Locate the cell with the specified text and output its [X, Y] center coordinate. 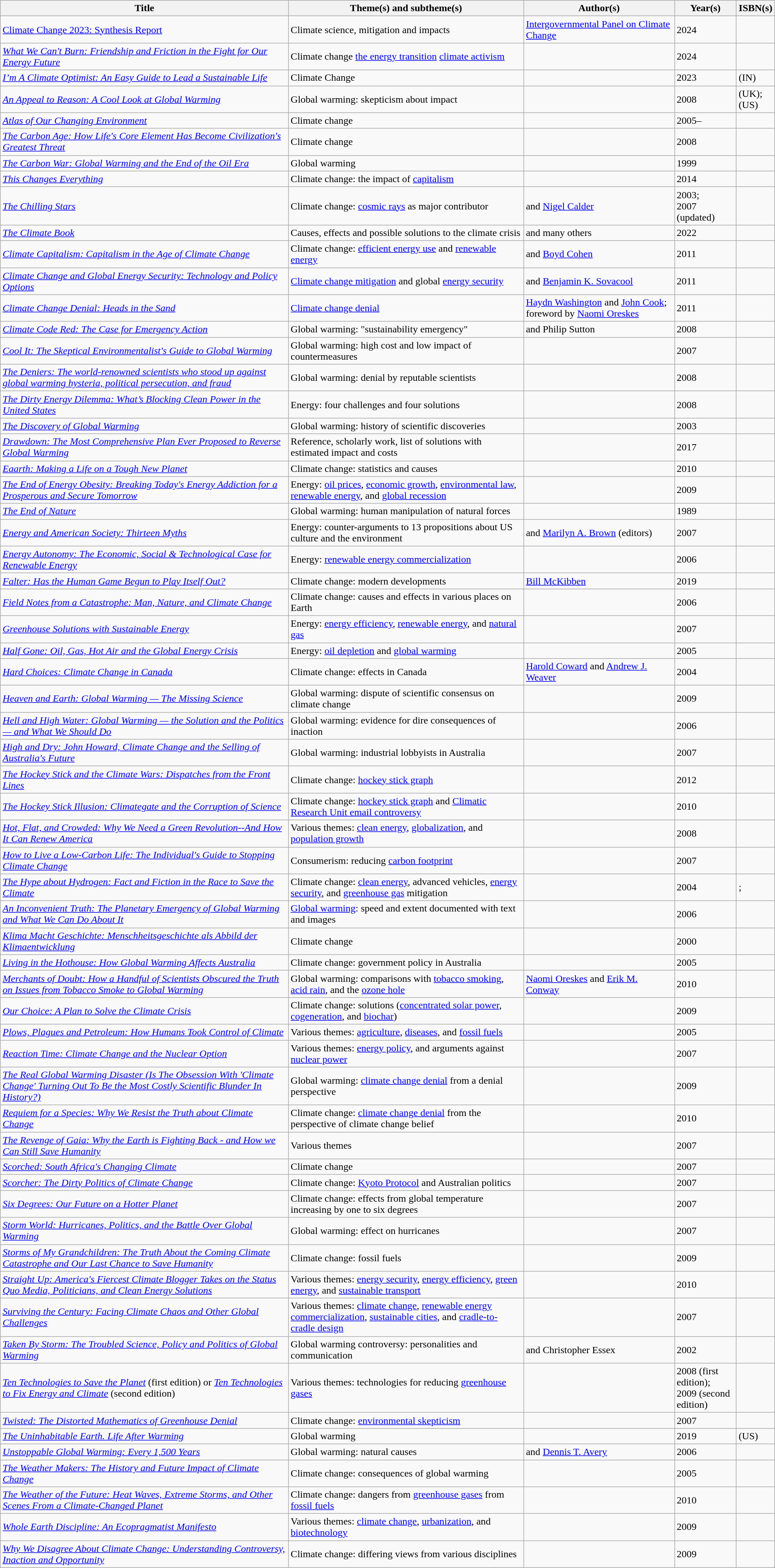
Climate Change and Global Energy Security: Technology and Policy Options [144, 281]
The Uninhabitable Earth. Life After Warming [144, 1436]
What We Can't Burn: Friendship and Friction in the Fight for Our Energy Future [144, 56]
2003; 2007 (updated) [705, 206]
Energy: oil depletion and global warming [406, 650]
Various themes: technologies for reducing greenhouse gases [406, 1388]
Climate change: cosmic rays as major contributor [406, 206]
Bill McKibben [599, 581]
Global warming: comparisons with tobacco smoking, acid rain, and the ozone hole [406, 984]
Climate change: effects in Canada [406, 672]
Climate change the energy transition climate activism [406, 56]
Energy: counter-arguments to 13 propositions about US culture and the environment [406, 532]
The End of Energy Obesity: Breaking Today's Energy Addiction for a Prosperous and Secure Tomorrow [144, 490]
Climate change: efficient energy use and renewable energy [406, 254]
Global warming: evidence for dire consequences of inaction [406, 726]
and many others [599, 233]
Field Notes from a Catastrophe: Man, Nature, and Climate Change [144, 602]
Our Choice: A Plan to Solve the Climate Crisis [144, 1011]
Climate change: government policy in Australia [406, 962]
Climate change: hockey stick graph and Climatic Research Unit email controversy [406, 806]
Six Degrees: Our Future on a Hotter Planet [144, 1204]
2008 (first edition); 2009 (second edition) [705, 1388]
The Carbon War: Global Warming and the End of the Oil Era [144, 163]
Climate change: fossil fuels [406, 1258]
The Revenge of Gaia: Why the Earth is Fighting Back - and How we Can Still Save Humanity [144, 1146]
Straight Up: America's Fiercest Climate Blogger Takes on the Status Quo Media, Politicians, and Clean Energy Solutions [144, 1285]
Climate Change 2023: Synthesis Report [144, 30]
(UK); (US) [756, 99]
The Climate Book [144, 233]
Various themes: energy security, energy efficiency, green energy, and sustainable transport [406, 1285]
Energy and American Society: Thirteen Myths [144, 532]
Unstoppable Global Warming: Every 1,500 Years [144, 1452]
1989 [705, 511]
I’m A Climate Optimist: An Easy Guide to Lead a Sustainable Life [144, 78]
2017 [705, 447]
(IN) [756, 78]
The Weather of the Future: Heat Waves, Extreme Storms, and Other Scenes From a Climate-Changed Planet [144, 1500]
Climate change: climate change denial from the perspective of climate change belief [406, 1118]
Hot, Flat, and Crowded: Why We Need a Green Revolution--And How It Can Renew America [144, 834]
Climate science, mitigation and impacts [406, 30]
and Benjamin K. Sovacool [599, 281]
Reference, scholarly work, list of solutions with estimated impact and costs [406, 447]
Climate change: differing views from various disciplines [406, 1554]
Drawdown: The Most Comprehensive Plan Ever Proposed to Reverse Global Warming [144, 447]
Various themes: climate change, renewable energy commercialization, sustainable cities, and cradle-to-cradle design [406, 1317]
and Boyd Cohen [599, 254]
2023 [705, 78]
Global warming: denial by reputable scientists [406, 378]
Energy: oil prices, economic growth, environmental law, renewable energy, and global recession [406, 490]
Heaven and Earth: Global Warming — The Missing Science [144, 699]
and Marilyn A. Brown (editors) [599, 532]
2022 [705, 233]
Falter: Has the Human Game Begun to Play Itself Out? [144, 581]
The End of Nature [144, 511]
Plows, Plagues and Petroleum: How Humans Took Control of Climate [144, 1032]
How to Live a Low-Carbon Life: The Individual's Guide to Stopping Climate Change [144, 860]
Climate change denial [406, 308]
Global warming: effect on hurricanes [406, 1231]
Title [144, 8]
The Carbon Age: How Life's Core Element Has Become Civilization's Greatest Threat [144, 142]
An Inconvenient Truth: The Planetary Emergency of Global Warming and What We Can Do About It [144, 914]
ISBN(s) [756, 8]
Climate change: statistics and causes [406, 469]
Energy: four challenges and four solutions [406, 405]
Harold Coward and Andrew J. Weaver [599, 672]
Theme(s) and subtheme(s) [406, 8]
Global warming: industrial lobbyists in Australia [406, 753]
The Hockey Stick Illusion: Climategate and the Corruption of Science [144, 806]
The Dirty Energy Dilemma: What’s Blocking Clean Power in the United States [144, 405]
Global warming: high cost and low impact of countermeasures [406, 351]
Hell and High Water: Global Warming — the Solution and the Politics — and What We Should Do [144, 726]
Climate change: environmental skepticism [406, 1420]
Scorched: South Africa's Changing Climate [144, 1167]
Various themes: clean energy, globalization, and population growth [406, 834]
Storms of My Grandchildren: The Truth About the Coming Climate Catastrophe and Our Last Chance to Save Humanity [144, 1258]
Requiem for a Species: Why We Resist the Truth about Climate Change [144, 1118]
Various themes [406, 1146]
Year(s) [705, 8]
High and Dry: John Howard, Climate Change and the Selling of Australia's Future [144, 753]
and Nigel Calder [599, 206]
2005– [705, 120]
Scorcher: The Dirty Politics of Climate Change [144, 1183]
(US) [756, 1436]
Half Gone: Oil, Gas, Hot Air and the Global Energy Crisis [144, 650]
Climate change: hockey stick graph [406, 780]
Climate change: solutions (concentrated solar power, cogeneration, and biochar) [406, 1011]
Why We Disagree About Climate Change: Understanding Controversy, Inaction and Opportunity [144, 1554]
Klima Macht Geschichte: Menschheitsgeschichte als Abbild der Klimaentwicklung [144, 941]
The Hype about Hydrogen: Fact and Fiction in the Race to Save the Climate [144, 887]
Climate Change Denial: Heads in the Sand [144, 308]
Intergovernmental Panel on Climate Change [599, 30]
Greenhouse Solutions with Sustainable Energy [144, 629]
Whole Earth Discipline: An Ecopragmatist Manifesto [144, 1527]
This Changes Everything [144, 179]
Global warming: skepticism about impact [406, 99]
Twisted: The Distorted Mathematics of Greenhouse Denial [144, 1420]
2012 [705, 780]
The Hockey Stick and the Climate Wars: Dispatches from the Front Lines [144, 780]
Merchants of Doubt: How a Handful of Scientists Obscured the Truth on Issues from Tobacco Smoke to Global Warming [144, 984]
Living in the Hothouse: How Global Warming Affects Australia [144, 962]
The Chilling Stars [144, 206]
The Discovery of Global Warming [144, 426]
Various themes: energy policy, and arguments against nuclear power [406, 1053]
The Real Global Warming Disaster (Is The Obsession With 'Climate Change' Turning Out To Be the Most Costly Scientific Blunder In History?) [144, 1086]
Climate change: effects from global temperature increasing by one to six degrees [406, 1204]
Climate change: consequences of global warming [406, 1473]
Global warming controversy: personalities and communication [406, 1349]
Ten Technologies to Save the Planet (first edition) or Ten Technologies to Fix Energy and Climate (second edition) [144, 1388]
Causes, effects and possible solutions to the climate crisis [406, 233]
Atlas of Our Changing Environment [144, 120]
Taken By Storm: The Troubled Science, Policy and Politics of Global Warming [144, 1349]
The Deniers: The world-renowned scientists who stood up against global warming hysteria, political persecution, and fraud [144, 378]
Various themes: climate change, urbanization, and biotechnology [406, 1527]
Energy: renewable energy commercialization [406, 560]
Global warming: "sustainability emergency" [406, 329]
Author(s) [599, 8]
Energy Autonomy: The Economic, Social & Technological Case for Renewable Energy [144, 560]
2003 [705, 426]
; [756, 887]
Global warming: speed and extent documented with text and images [406, 914]
Eaarth: Making a Life on a Tough New Planet [144, 469]
Global warming: natural causes [406, 1452]
Various themes: agriculture, diseases, and fossil fuels [406, 1032]
Global warming: history of scientific discoveries [406, 426]
Climate change mitigation and global energy security [406, 281]
Climate change: Kyoto Protocol and Australian politics [406, 1183]
Cool It: The Skeptical Environmentalist's Guide to Global Warming [144, 351]
and Dennis T. Avery [599, 1452]
and Philip Sutton [599, 329]
and Christopher Essex [599, 1349]
1999 [705, 163]
Energy: energy efficiency, renewable energy, and natural gas [406, 629]
Climate Capitalism: Capitalism in the Age of Climate Change [144, 254]
Surviving the Century: Facing Climate Chaos and Other Global Challenges [144, 1317]
Storm World: Hurricanes, Politics, and the Battle Over Global Warming [144, 1231]
Global warming: climate change denial from a denial perspective [406, 1086]
Naomi Oreskes and Erik M. Conway [599, 984]
Climate Code Red: The Case for Emergency Action [144, 329]
Climate Change [406, 78]
Global warming: dispute of scientific consensus on climate change [406, 699]
Reaction Time: Climate Change and the Nuclear Option [144, 1053]
2000 [705, 941]
Hard Choices: Climate Change in Canada [144, 672]
Haydn Washington and John Cook; foreword by Naomi Oreskes [599, 308]
Climate change: modern developments [406, 581]
Climate change: causes and effects in various places on Earth [406, 602]
2002 [705, 1349]
Climate change: dangers from greenhouse gases from fossil fuels [406, 1500]
An Appeal to Reason: A Cool Look at Global Warming [144, 99]
2014 [705, 179]
The Weather Makers: The History and Future Impact of Climate Change [144, 1473]
Climate change: the impact of capitalism [406, 179]
Climate change: clean energy, advanced vehicles, energy security, and greenhouse gas mitigation [406, 887]
Global warming: human manipulation of natural forces [406, 511]
Consumerism: reducing carbon footprint [406, 860]
